Scan for the cell matching the given text and deliver its (x, y) coordinate at center. 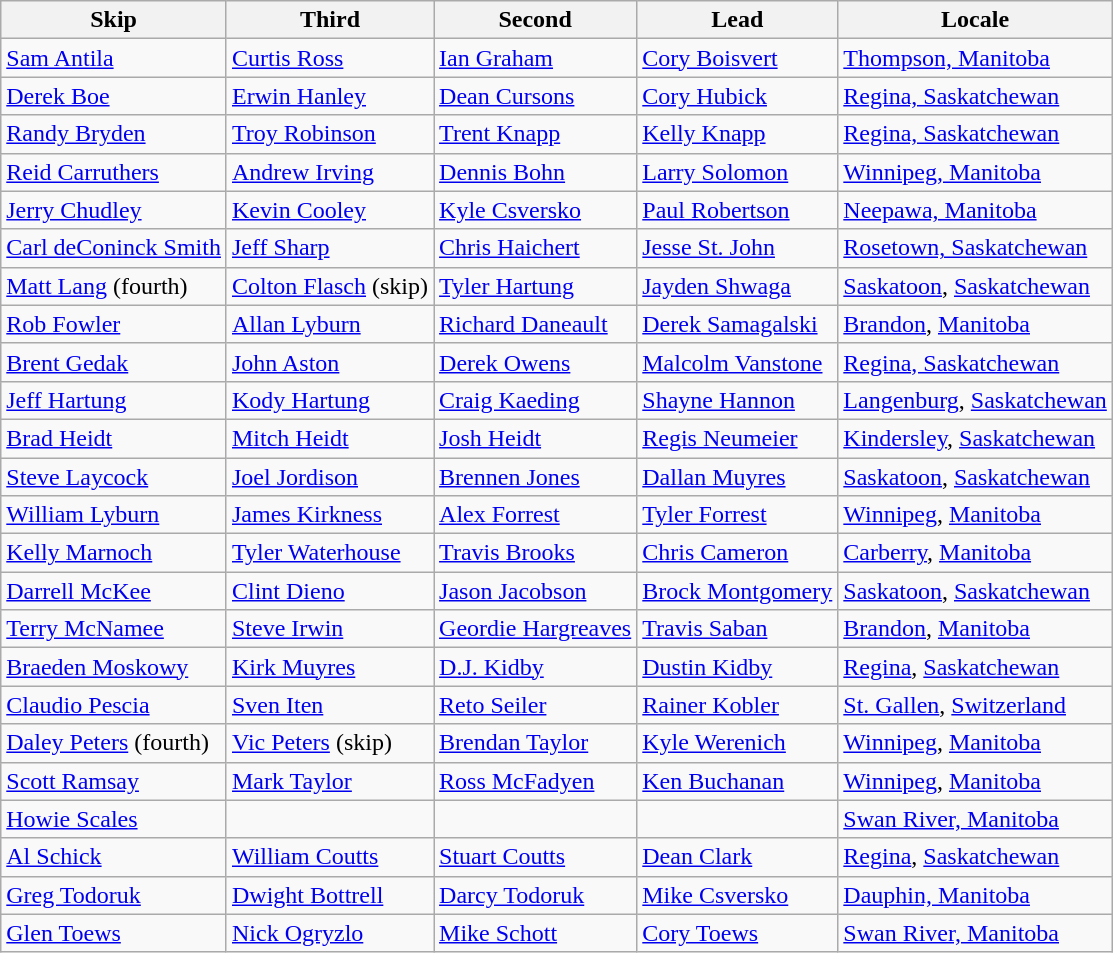
Ross McFadyen (536, 781)
Travis Saban (738, 629)
Howie Scales (114, 819)
Carl deConinck Smith (114, 248)
Third (330, 20)
Larry Solomon (738, 172)
Kirk Muyres (330, 667)
Ian Graham (536, 58)
Ken Buchanan (738, 781)
John Aston (330, 362)
Craig Kaeding (536, 400)
Langenburg, Saskatchewan (976, 400)
Geordie Hargreaves (536, 629)
Braeden Moskowy (114, 667)
Dallan Muyres (738, 477)
Tyler Forrest (738, 515)
Second (536, 20)
Jeff Sharp (330, 248)
Travis Brooks (536, 553)
Allan Lyburn (330, 324)
Cory Toews (738, 933)
Kindersley, Saskatchewan (976, 438)
Joel Jordison (330, 477)
Malcolm Vanstone (738, 362)
Lead (738, 20)
Tyler Hartung (536, 286)
Kelly Marnoch (114, 553)
Dwight Bottrell (330, 895)
William Coutts (330, 857)
Jayden Shwaga (738, 286)
Brent Gedak (114, 362)
Jason Jacobson (536, 591)
Josh Heidt (536, 438)
Colton Flasch (skip) (330, 286)
Darcy Todoruk (536, 895)
Brendan Taylor (536, 743)
Chris Haichert (536, 248)
Scott Ramsay (114, 781)
Jerry Chudley (114, 210)
Mike Csversko (738, 895)
Mark Taylor (330, 781)
Nick Ogryzlo (330, 933)
Sam Antila (114, 58)
Troy Robinson (330, 134)
William Lyburn (114, 515)
Reid Carruthers (114, 172)
Dean Clark (738, 857)
Kody Hartung (330, 400)
Dustin Kidby (738, 667)
Dauphin, Manitoba (976, 895)
Randy Bryden (114, 134)
Erwin Hanley (330, 96)
Greg Todoruk (114, 895)
Locale (976, 20)
Mike Schott (536, 933)
Brennen Jones (536, 477)
Matt Lang (fourth) (114, 286)
Tyler Waterhouse (330, 553)
Rosetown, Saskatchewan (976, 248)
Thompson, Manitoba (976, 58)
Richard Daneault (536, 324)
Dean Cursons (536, 96)
James Kirkness (330, 515)
Vic Peters (skip) (330, 743)
Shayne Hannon (738, 400)
Kyle Werenich (738, 743)
Kyle Csversko (536, 210)
Skip (114, 20)
Darrell McKee (114, 591)
D.J. Kidby (536, 667)
Cory Hubick (738, 96)
Derek Samagalski (738, 324)
Kevin Cooley (330, 210)
Claudio Pescia (114, 705)
Regis Neumeier (738, 438)
Glen Toews (114, 933)
Steve Irwin (330, 629)
Derek Boe (114, 96)
Dennis Bohn (536, 172)
Rob Fowler (114, 324)
St. Gallen, Switzerland (976, 705)
Brad Heidt (114, 438)
Daley Peters (fourth) (114, 743)
Sven Iten (330, 705)
Alex Forrest (536, 515)
Derek Owens (536, 362)
Stuart Coutts (536, 857)
Rainer Kobler (738, 705)
Brock Montgomery (738, 591)
Chris Cameron (738, 553)
Jeff Hartung (114, 400)
Steve Laycock (114, 477)
Curtis Ross (330, 58)
Cory Boisvert (738, 58)
Kelly Knapp (738, 134)
Andrew Irving (330, 172)
Carberry, Manitoba (976, 553)
Jesse St. John (738, 248)
Al Schick (114, 857)
Reto Seiler (536, 705)
Clint Dieno (330, 591)
Mitch Heidt (330, 438)
Terry McNamee (114, 629)
Trent Knapp (536, 134)
Neepawa, Manitoba (976, 210)
Paul Robertson (738, 210)
